Identify which cell holds the provided text, then report its (x, y) central coordinate. 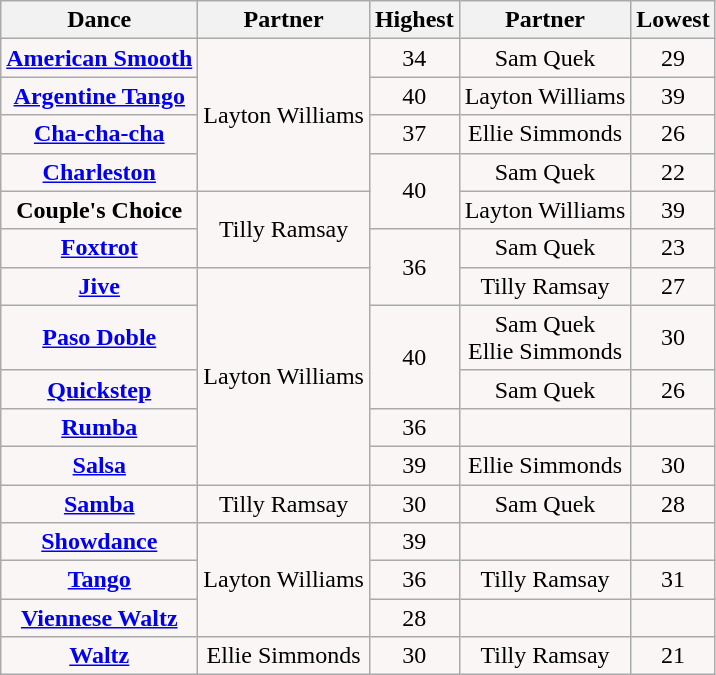
Lowest (673, 20)
37 (414, 134)
Tango (100, 580)
Rumba (100, 427)
22 (673, 172)
Quickstep (100, 389)
Foxtrot (100, 248)
Dance (100, 20)
Sam QuekEllie Simmonds (545, 338)
Waltz (100, 656)
31 (673, 580)
Paso Doble (100, 338)
21 (673, 656)
Argentine Tango (100, 96)
Charleston (100, 172)
Viennese Waltz (100, 618)
23 (673, 248)
Samba (100, 503)
Cha-cha-cha (100, 134)
Couple's Choice (100, 210)
Jive (100, 286)
29 (673, 58)
Salsa (100, 465)
27 (673, 286)
34 (414, 58)
Showdance (100, 542)
Highest (414, 20)
American Smooth (100, 58)
